Pinpoint the cell where the given text exists, returning its (x, y) midpoint coordinate. 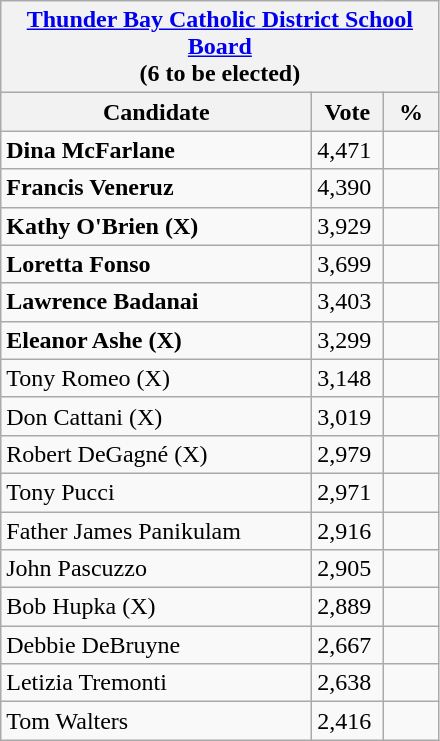
% (411, 112)
3,403 (348, 302)
2,638 (348, 683)
Letizia Tremonti (156, 683)
Debbie DeBruyne (156, 645)
3,148 (348, 378)
4,390 (348, 188)
2,889 (348, 607)
John Pascuzzo (156, 569)
Candidate (156, 112)
Lawrence Badanai (156, 302)
3,929 (348, 226)
Robert DeGagné (X) (156, 454)
Kathy O'Brien (X) (156, 226)
2,667 (348, 645)
Vote (348, 112)
Dina McFarlane (156, 150)
2,905 (348, 569)
Tom Walters (156, 721)
4,471 (348, 150)
Francis Veneruz (156, 188)
3,699 (348, 264)
Thunder Bay Catholic District School Board(6 to be elected) (220, 47)
Tony Pucci (156, 492)
2,416 (348, 721)
Bob Hupka (X) (156, 607)
3,019 (348, 416)
Father James Panikulam (156, 531)
Loretta Fonso (156, 264)
2,979 (348, 454)
Eleanor Ashe (X) (156, 340)
3,299 (348, 340)
Don Cattani (X) (156, 416)
Tony Romeo (X) (156, 378)
2,916 (348, 531)
2,971 (348, 492)
